Determine the (X, Y) coordinate at the center of the cell enclosing the given text.  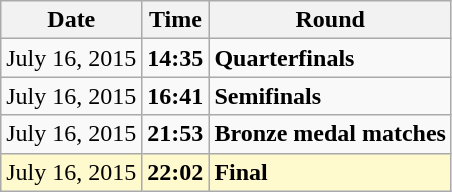
14:35 (176, 58)
Semifinals (330, 96)
Date (72, 20)
Round (330, 20)
Final (330, 172)
Time (176, 20)
21:53 (176, 134)
16:41 (176, 96)
22:02 (176, 172)
Quarterfinals (330, 58)
Bronze medal matches (330, 134)
